For the text-containing cell, return its midpoint in [x, y] coordinate format. 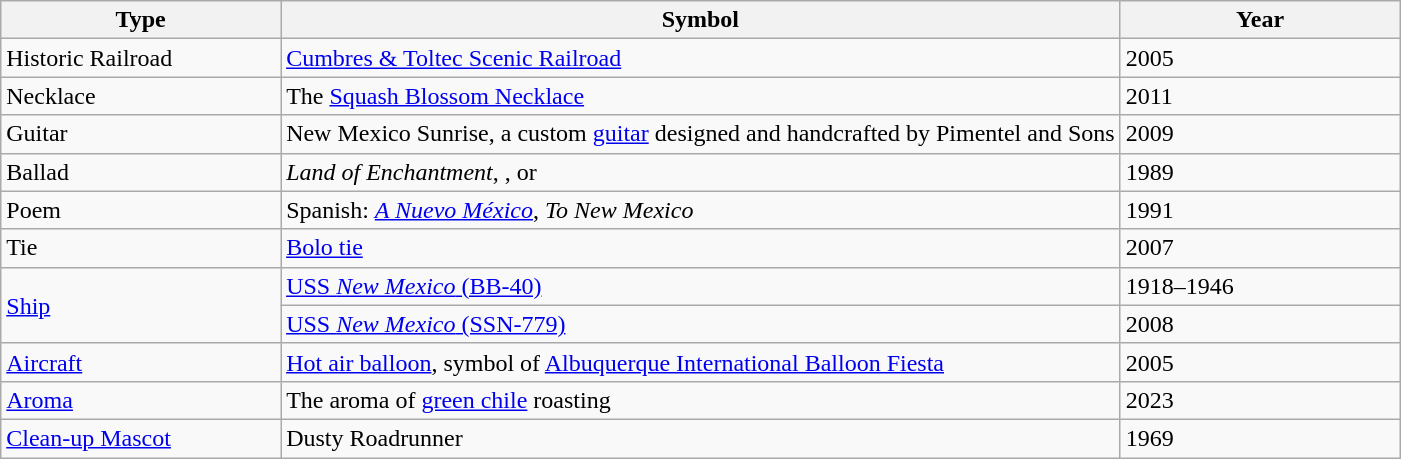
Cumbres & Toltec Scenic Railroad [701, 58]
Guitar [141, 134]
Aircraft [141, 362]
New Mexico Sunrise, a custom guitar designed and handcrafted by Pimentel and Sons [701, 134]
2023 [1260, 400]
The Squash Blossom Necklace [701, 96]
1991 [1260, 210]
2009 [1260, 134]
Hot air balloon, symbol of Albuquerque International Balloon Fiesta [701, 362]
Aroma [141, 400]
Necklace [141, 96]
Bolo tie [701, 248]
Poem [141, 210]
USS New Mexico (BB-40) [701, 286]
Type [141, 20]
Dusty Roadrunner [701, 438]
Clean-up Mascot [141, 438]
2008 [1260, 324]
Land of Enchantment, , or [701, 172]
Spanish: A Nuevo México, To New Mexico [701, 210]
USS New Mexico (SSN-779) [701, 324]
Tie [141, 248]
Year [1260, 20]
Ship [141, 305]
1969 [1260, 438]
2011 [1260, 96]
Historic Railroad [141, 58]
2007 [1260, 248]
The aroma of green chile roasting [701, 400]
1989 [1260, 172]
1918–1946 [1260, 286]
Symbol [701, 20]
Ballad [141, 172]
